Output the (x, y) coordinate of the center of the cell containing the given text.  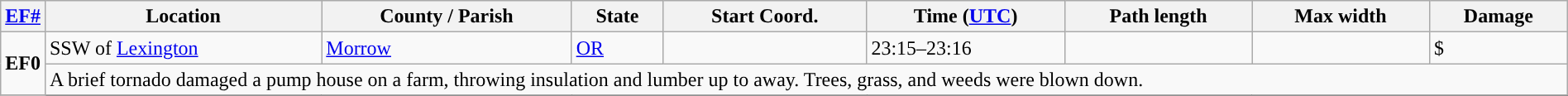
Location (183, 17)
OR (617, 48)
SSW of Lexington (183, 48)
Time (UTC) (966, 17)
State (617, 17)
Max width (1341, 17)
23:15–23:16 (966, 48)
County / Parish (447, 17)
Start Coord. (765, 17)
$ (1499, 48)
Damage (1499, 17)
EF0 (23, 64)
Path length (1158, 17)
A brief tornado damaged a pump house on a farm, throwing insulation and lumber up to away. Trees, grass, and weeds were blown down. (806, 79)
Morrow (447, 48)
EF# (23, 17)
